Scan for the cell matching the given text and deliver its [x, y] coordinate at center. 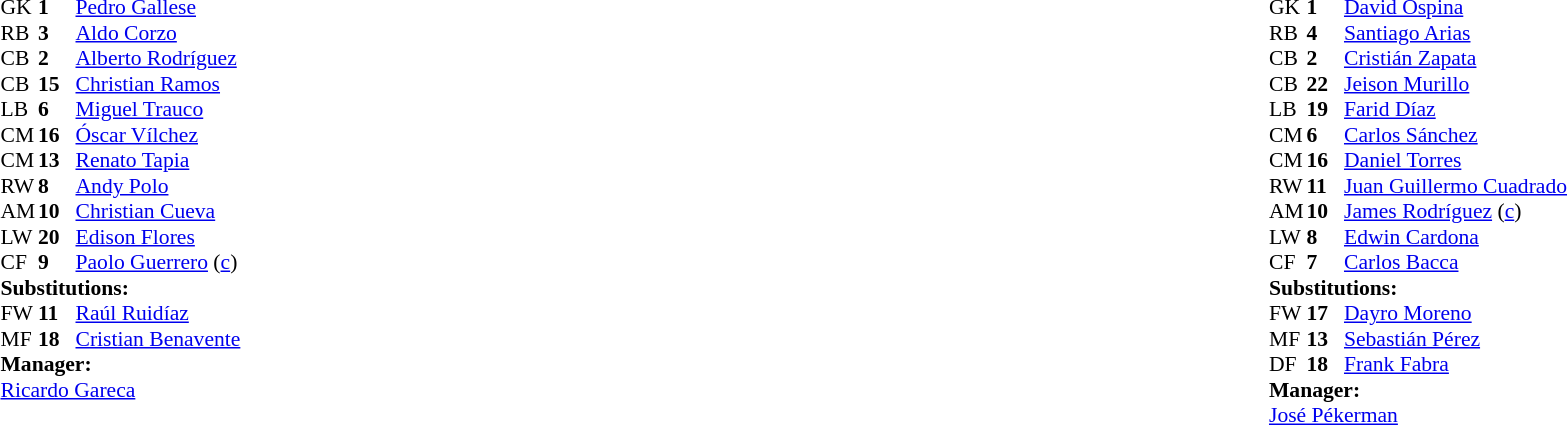
3 [57, 33]
Christian Ramos [158, 84]
Andy Polo [158, 186]
Renato Tapia [158, 161]
17 [1325, 313]
Edison Flores [158, 237]
Jeison Murillo [1456, 84]
Alberto Rodríguez [158, 59]
9 [57, 263]
Cristian Benavente [158, 339]
James Rodríguez (c) [1456, 211]
Ricardo Gareca [120, 390]
Edwin Cardona [1456, 237]
19 [1325, 109]
Aldo Corzo [158, 33]
Farid Díaz [1456, 109]
Óscar Vílchez [158, 135]
Santiago Arias [1456, 33]
4 [1325, 33]
Sebastián Pérez [1456, 339]
Paolo Guerrero (c) [158, 263]
7 [1325, 263]
Carlos Sánchez [1456, 135]
Frank Fabra [1456, 365]
15 [57, 84]
Juan Guillermo Cuadrado [1456, 186]
Cristián Zapata [1456, 59]
Christian Cueva [158, 211]
Miguel Trauco [158, 109]
Daniel Torres [1456, 161]
Dayro Moreno [1456, 313]
DF [1288, 365]
22 [1325, 84]
Raúl Ruidíaz [158, 313]
Carlos Bacca [1456, 263]
20 [57, 237]
